Find where the given text appears and provide that cell's center as (x, y) coordinate. 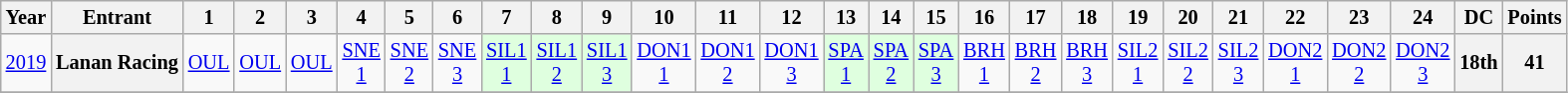
Lanan Racing (118, 63)
SIL21 (1138, 63)
Entrant (118, 17)
14 (891, 17)
SIL22 (1187, 63)
DON13 (791, 63)
7 (506, 17)
6 (457, 17)
10 (663, 17)
5 (409, 17)
12 (791, 17)
21 (1238, 17)
DC (1478, 17)
4 (362, 17)
16 (984, 17)
22 (1295, 17)
DON11 (663, 63)
41 (1535, 63)
SIL13 (607, 63)
3 (312, 17)
BRH2 (1036, 63)
SPA1 (847, 63)
1 (209, 17)
2019 (26, 63)
20 (1187, 17)
Year (26, 17)
11 (727, 17)
BRH3 (1087, 63)
8 (557, 17)
SIL23 (1238, 63)
Points (1535, 17)
9 (607, 17)
DON21 (1295, 63)
2 (260, 17)
19 (1138, 17)
SPA2 (891, 63)
DON23 (1423, 63)
BRH1 (984, 63)
24 (1423, 17)
DON12 (727, 63)
13 (847, 17)
15 (936, 17)
SIL11 (506, 63)
17 (1036, 17)
18th (1478, 63)
SIL12 (557, 63)
SNE3 (457, 63)
SPA3 (936, 63)
18 (1087, 17)
DON22 (1359, 63)
SNE1 (362, 63)
23 (1359, 17)
SNE2 (409, 63)
